Provide the (X, Y) coordinate of the cell's center where the given text is located.  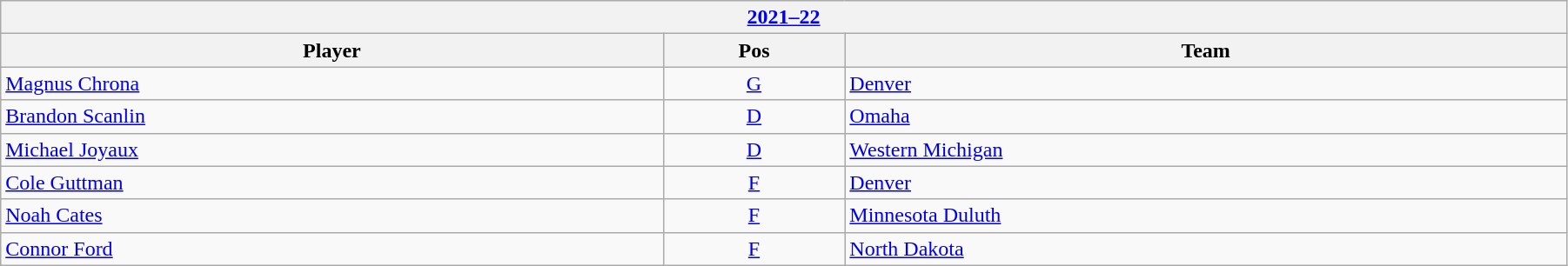
G (754, 83)
Magnus Chrona (332, 83)
Minnesota Duluth (1206, 216)
Pos (754, 50)
2021–22 (784, 17)
Omaha (1206, 116)
Noah Cates (332, 216)
Western Michigan (1206, 150)
Michael Joyaux (332, 150)
Connor Ford (332, 249)
Cole Guttman (332, 183)
Player (332, 50)
Team (1206, 50)
North Dakota (1206, 249)
Brandon Scanlin (332, 116)
